From the cell containing the given text, extract its center point as (x, y) coordinate. 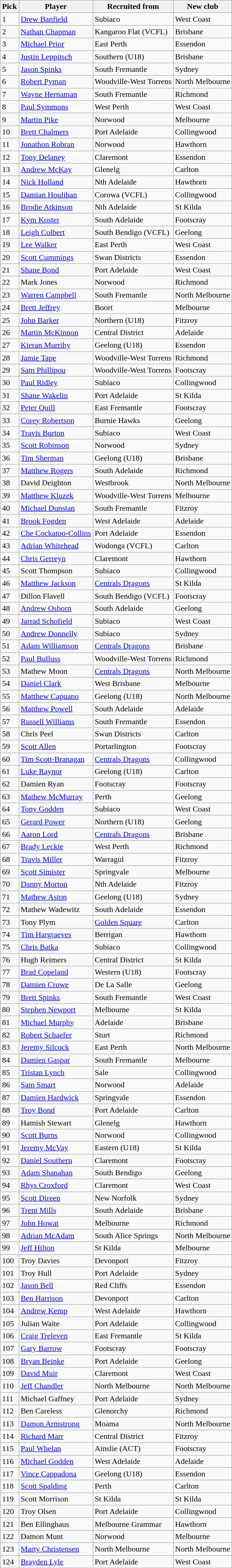
104 (10, 1311)
Matthew Rogers (56, 470)
Melbourne Grammar (133, 1524)
Martin Pike (56, 119)
Corowa (VCFL) (133, 195)
Troy Hull (56, 1273)
83 (10, 1047)
36 (10, 458)
120 (10, 1511)
31 (10, 395)
Dillon Flavell (56, 596)
79 (10, 997)
22 (10, 282)
Damien Ryan (56, 784)
115 (10, 1449)
Stephen Newport (56, 1010)
94 (10, 1185)
Scott Burns (56, 1135)
82 (10, 1035)
Jason Bell (56, 1286)
Corey Robertson (56, 420)
50 (10, 634)
109 (10, 1374)
62 (10, 784)
74 (10, 934)
34 (10, 433)
Sam Phillipou (56, 370)
114 (10, 1436)
Tim Scott-Branagan (56, 759)
Adrian Whitehead (56, 546)
76 (10, 960)
Ben Harrison (56, 1298)
Matthew Kluzek (56, 496)
10 (10, 132)
Scott Spalding (56, 1486)
Recruited from (133, 7)
89 (10, 1123)
Peter Quill (56, 408)
John Howat (56, 1223)
32 (10, 408)
53 (10, 671)
57 (10, 721)
Vince Cappadona (56, 1474)
Shane Wakelin (56, 395)
Boort (133, 307)
Julian Waite (56, 1323)
Gary Barrow (56, 1348)
Kangaroo Flat (VCFL) (133, 32)
Kieran Murrihy (56, 345)
Tony Plym (56, 922)
99 (10, 1248)
Sale (133, 1072)
Mathew Moon (56, 671)
11 (10, 144)
66 (10, 834)
Aaron Lord (56, 834)
96 (10, 1211)
58 (10, 734)
122 (10, 1536)
56 (10, 709)
18 (10, 232)
67 (10, 847)
80 (10, 1010)
Shane Bond (56, 270)
65 (10, 822)
73 (10, 922)
21 (10, 270)
Russell Williams (56, 721)
Drew Banfield (56, 19)
Troy Davies (56, 1261)
Warragul (133, 859)
116 (10, 1461)
Damien Hardwick (56, 1098)
Andrew Donnelly (56, 634)
Burnie Hawks (133, 420)
South Alice Springs (133, 1236)
Justin Leppitsch (56, 57)
106 (10, 1336)
Red Cliffs (133, 1286)
Kym Koster (56, 220)
17 (10, 220)
Michael Prior (56, 44)
Wayne Hernaman (56, 94)
70 (10, 884)
43 (10, 546)
46 (10, 584)
124 (10, 1561)
64 (10, 809)
Scott Thompson (56, 571)
Scott Allen (56, 746)
Bryan Beinke (56, 1361)
Western (U18) (133, 972)
30 (10, 383)
Matthew Powell (56, 709)
Ben Careless (56, 1411)
Robert Schaefer (56, 1035)
Marty Christensen (56, 1549)
Nathan Chapman (56, 32)
Jeremy McVay (56, 1148)
Berrigan (133, 934)
Paul Symmons (56, 107)
37 (10, 470)
De La Salle (133, 985)
118 (10, 1486)
Travis Burton (56, 433)
Michael Gaffney (56, 1399)
108 (10, 1361)
Scott Robinson (56, 445)
9 (10, 119)
Paul Whelan (56, 1449)
Daniel Southern (56, 1160)
90 (10, 1135)
86 (10, 1085)
61 (10, 772)
105 (10, 1323)
119 (10, 1499)
Damon Armstrong (56, 1424)
111 (10, 1399)
Gerard Power (56, 822)
Paul Bulluss (56, 659)
63 (10, 797)
Michael Godden (56, 1461)
Warren Campbell (56, 295)
Player (56, 7)
New Norfolk (133, 1198)
5 (10, 69)
23 (10, 295)
Danny Morton (56, 884)
26 (10, 332)
South Bendigo (133, 1173)
Andrew Osborn (56, 609)
Brett Jeffrey (56, 307)
Brady Leckie (56, 847)
Trent Mills (56, 1211)
Westbrook (133, 483)
Daniel Clark (56, 684)
Chris Peel (56, 734)
Robert Pyman (56, 82)
Wodonga (VCFL) (133, 546)
David Muir (56, 1374)
110 (10, 1386)
Adrian McAdam (56, 1236)
13 (10, 170)
Brodie Atkinson (56, 207)
Brook Fogden (56, 521)
Jeff Hilton (56, 1248)
1 (10, 19)
107 (10, 1348)
Adam Williamson (56, 646)
Ben Ellinghaus (56, 1524)
Matthew Jackson (56, 584)
Scott Morrison (56, 1499)
Michael Dunstan (56, 508)
Luke Raynor (56, 772)
John Barker (56, 320)
Mathew McMurray (56, 797)
101 (10, 1273)
Paul Ridley (56, 383)
Mathew Aston (56, 897)
48 (10, 609)
7 (10, 94)
Hugh Reimers (56, 960)
Southern (U18) (133, 57)
121 (10, 1524)
75 (10, 947)
Sam Smart (56, 1085)
60 (10, 759)
Portarlington (133, 746)
97 (10, 1223)
Ainslie (ACT) (133, 1449)
92 (10, 1160)
85 (10, 1072)
91 (10, 1148)
112 (10, 1411)
49 (10, 621)
Brett Chalmers (56, 132)
Golden Square (133, 922)
102 (10, 1286)
12 (10, 157)
68 (10, 859)
20 (10, 257)
29 (10, 370)
Andrew McKay (56, 170)
Adam Shanahan (56, 1173)
Richard Marr (56, 1436)
Matthew Capuano (56, 696)
117 (10, 1474)
44 (10, 558)
Troy Olsen (56, 1511)
95 (10, 1198)
25 (10, 320)
81 (10, 1022)
6 (10, 82)
Che Cockatoo-Collins (56, 533)
Nick Holland (56, 182)
Tim Hargraeves (56, 934)
55 (10, 696)
4 (10, 57)
40 (10, 508)
Travis Miller (56, 859)
Eastern (U18) (133, 1148)
Jeremy Silcock (56, 1047)
Scott Simister (56, 872)
West Brisbane (133, 684)
Scott Direen (56, 1198)
14 (10, 182)
87 (10, 1098)
Damien Crowe (56, 985)
52 (10, 659)
123 (10, 1549)
Craig Treleven (56, 1336)
Brad Copeland (56, 972)
Tim Sherman (56, 458)
Mathew Wadewitz (56, 909)
Jarrad Schofield (56, 621)
Leigh Colbert (56, 232)
88 (10, 1110)
33 (10, 420)
69 (10, 872)
103 (10, 1298)
113 (10, 1424)
Tristan Lynch (56, 1072)
Jamie Tape (56, 357)
8 (10, 107)
Chris Batka (56, 947)
Troy Bond (56, 1110)
Brett Spinks (56, 997)
71 (10, 897)
78 (10, 985)
28 (10, 357)
Moama (133, 1424)
Jonathon Robran (56, 144)
Chris Gerreyn (56, 558)
New club (203, 7)
24 (10, 307)
100 (10, 1261)
16 (10, 207)
45 (10, 571)
42 (10, 533)
Andrew Kemp (56, 1311)
84 (10, 1060)
Jason Spinks (56, 69)
51 (10, 646)
93 (10, 1173)
3 (10, 44)
Brayden Lyle (56, 1561)
39 (10, 496)
Jeff Chandler (56, 1386)
David Deighton (56, 483)
Scott Cummings (56, 257)
Damien Gaspar (56, 1060)
98 (10, 1236)
Michael Murphy (56, 1022)
35 (10, 445)
41 (10, 521)
Damon Munt (56, 1536)
54 (10, 684)
72 (10, 909)
27 (10, 345)
59 (10, 746)
Martin McKinnon (56, 332)
38 (10, 483)
Lee Walker (56, 245)
Tony Godden (56, 809)
47 (10, 596)
15 (10, 195)
Mark Jones (56, 282)
Pick (10, 7)
Tony Delaney (56, 157)
77 (10, 972)
Rhys Croxford (56, 1185)
Glenorchy (133, 1411)
Sturt (133, 1035)
19 (10, 245)
Hamish Stewart (56, 1123)
Damian Houlihan (56, 195)
2 (10, 32)
